Locate the cell with the specified text and output its [x, y] center coordinate. 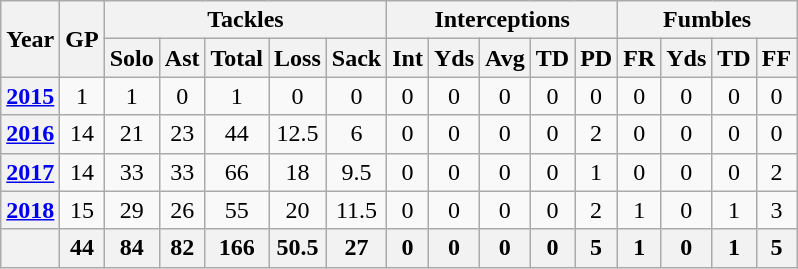
20 [298, 210]
Ast [182, 58]
84 [132, 248]
3 [776, 210]
Tackles [246, 20]
Avg [506, 58]
Int [408, 58]
2015 [30, 96]
50.5 [298, 248]
55 [237, 210]
18 [298, 172]
23 [182, 134]
FR [640, 58]
Fumbles [708, 20]
66 [237, 172]
9.5 [356, 172]
2016 [30, 134]
15 [82, 210]
12.5 [298, 134]
Total [237, 58]
82 [182, 248]
6 [356, 134]
Solo [132, 58]
Interceptions [502, 20]
2017 [30, 172]
PD [596, 58]
2018 [30, 210]
Loss [298, 58]
11.5 [356, 210]
Sack [356, 58]
26 [182, 210]
29 [132, 210]
GP [82, 39]
FF [776, 58]
27 [356, 248]
Year [30, 39]
21 [132, 134]
166 [237, 248]
